Locate the cell with the specified text and output its [x, y] center coordinate. 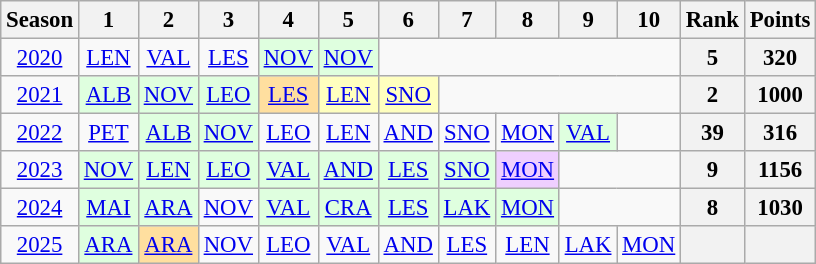
1000 [780, 95]
Points [780, 20]
MAI [108, 208]
Rank [713, 20]
1 [108, 20]
6 [408, 20]
2021 [40, 95]
Season [40, 20]
2022 [40, 133]
2025 [40, 245]
2023 [40, 170]
39 [713, 133]
2024 [40, 208]
2020 [40, 58]
10 [649, 20]
1030 [780, 208]
1156 [780, 170]
3 [228, 20]
7 [466, 20]
CRA [348, 208]
316 [780, 133]
320 [780, 58]
PET [108, 133]
4 [288, 20]
